Extract the [x, y] coordinate from the center of the cell holding the provided text.  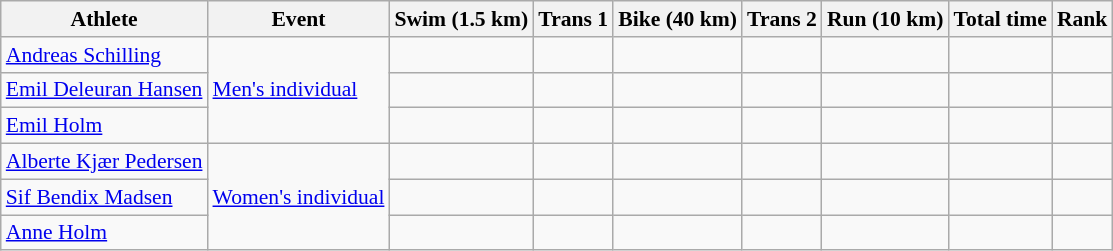
Emil Holm [104, 126]
Bike (40 km) [678, 19]
Men's individual [298, 90]
Women's individual [298, 198]
Rank [1082, 19]
Emil Deleuran Hansen [104, 90]
Total time [1000, 19]
Andreas Schilling [104, 55]
Alberte Kjær Pedersen [104, 162]
Athlete [104, 19]
Anne Holm [104, 233]
Trans 2 [782, 19]
Trans 1 [573, 19]
Swim (1.5 km) [461, 19]
Event [298, 19]
Sif Bendix Madsen [104, 197]
Run (10 km) [885, 19]
